Output the [X, Y] coordinate of the center of the cell containing the given text.  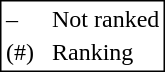
Ranking [105, 53]
Not ranked [105, 19]
(#) [20, 53]
– [20, 19]
